Extract the [x, y] coordinate from the center of the cell holding the provided text.  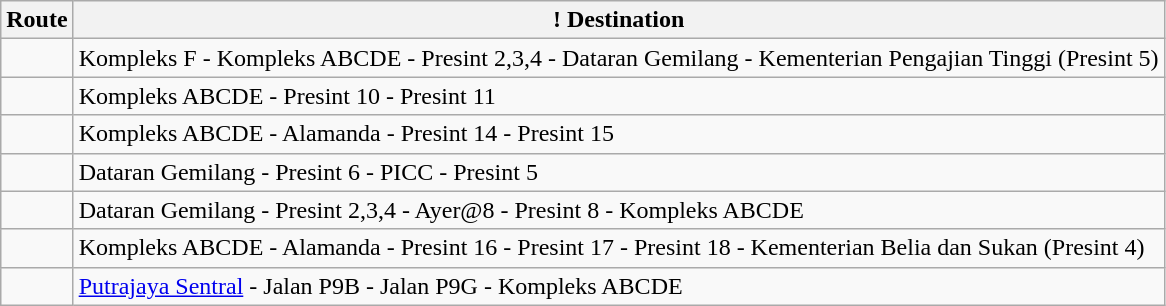
! Destination [618, 20]
Kompleks F - Kompleks ABCDE - Presint 2,3,4 - Dataran Gemilang - Kementerian Pengajian Tinggi (Presint 5) [618, 58]
Dataran Gemilang - Presint 6 - PICC - Presint 5 [618, 172]
Putrajaya Sentral - Jalan P9B - Jalan P9G - Kompleks ABCDE [618, 286]
Kompleks ABCDE - Alamanda - Presint 14 - Presint 15 [618, 134]
Route [37, 20]
Kompleks ABCDE - Alamanda - Presint 16 - Presint 17 - Presint 18 - Kementerian Belia dan Sukan (Presint 4) [618, 248]
Kompleks ABCDE - Presint 10 - Presint 11 [618, 96]
Dataran Gemilang - Presint 2,3,4 - Ayer@8 - Presint 8 - Kompleks ABCDE [618, 210]
